Detect which cell encompasses the target text, then output its [x, y] center coordinate. 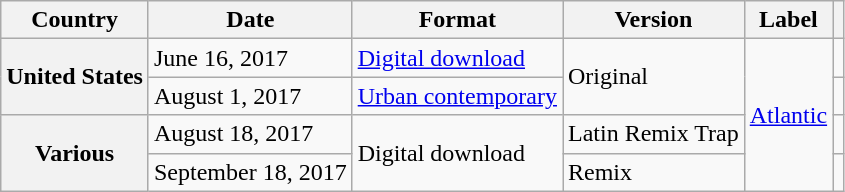
August 18, 2017 [250, 134]
Latin Remix Trap [653, 134]
Atlantic [788, 115]
June 16, 2017 [250, 58]
Country [75, 20]
Label [788, 20]
Date [250, 20]
Format [457, 20]
Remix [653, 172]
Original [653, 77]
September 18, 2017 [250, 172]
Version [653, 20]
Urban contemporary [457, 96]
United States [75, 77]
August 1, 2017 [250, 96]
Various [75, 153]
